From the cell containing the given text, extract its center point as [X, Y] coordinate. 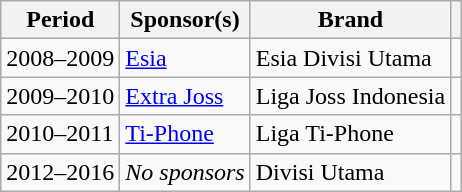
Esia Divisi Utama [350, 58]
Extra Joss [185, 96]
2012–2016 [60, 172]
No sponsors [185, 172]
Liga Joss Indonesia [350, 96]
2009–2010 [60, 96]
Brand [350, 20]
Liga Ti-Phone [350, 134]
Sponsor(s) [185, 20]
Divisi Utama [350, 172]
Ti-Phone [185, 134]
Period [60, 20]
2008–2009 [60, 58]
Esia [185, 58]
2010–2011 [60, 134]
